Return (x, y) of the center of cell containing provided text 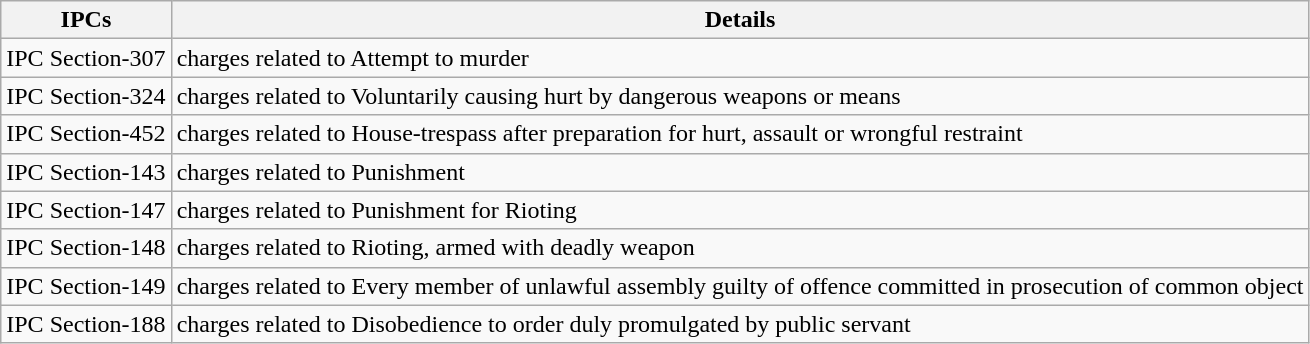
IPC Section-147 (86, 210)
IPC Section-143 (86, 172)
IPC Section-452 (86, 134)
IPC Section-188 (86, 324)
charges related to Punishment (740, 172)
IPC Section-149 (86, 286)
charges related to Disobedience to order duly promulgated by public servant (740, 324)
IPCs (86, 20)
charges related to Voluntarily causing hurt by dangerous weapons or means (740, 96)
IPC Section-148 (86, 248)
IPC Section-324 (86, 96)
charges related to Every member of unlawful assembly guilty of offence committed in prosecution of common object (740, 286)
IPC Section-307 (86, 58)
charges related to Attempt to murder (740, 58)
charges related to Rioting, armed with deadly weapon (740, 248)
charges related to Punishment for Rioting (740, 210)
Details (740, 20)
charges related to House-trespass after preparation for hurt, assault or wrongful restraint (740, 134)
